Determine the [x, y] coordinate at the center of the cell enclosing the given text.  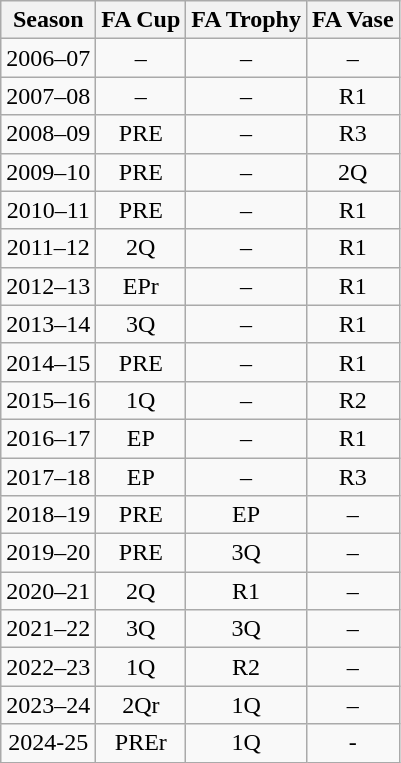
2018–19 [48, 515]
PREr [141, 743]
2021–22 [48, 629]
2006–07 [48, 58]
2009–10 [48, 172]
Season [48, 20]
2013–14 [48, 324]
2007–08 [48, 96]
2Qr [141, 705]
2010–11 [48, 210]
FA Cup [141, 20]
- [352, 743]
2011–12 [48, 248]
2023–24 [48, 705]
FA Vase [352, 20]
2016–17 [48, 438]
2020–21 [48, 591]
2019–20 [48, 553]
EPr [141, 286]
2022–23 [48, 667]
2008–09 [48, 134]
2024-25 [48, 743]
FA Trophy [246, 20]
2014–15 [48, 362]
2015–16 [48, 400]
2017–18 [48, 477]
2012–13 [48, 286]
